For the text-containing cell, return its midpoint in [X, Y] coordinate format. 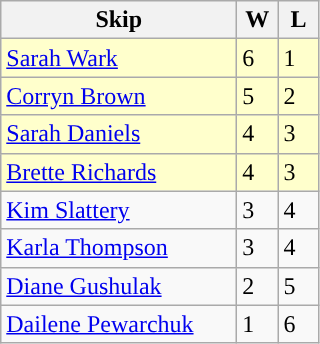
Skip [119, 20]
L [298, 20]
Dailene Pewarchuk [119, 324]
Sarah Wark [119, 58]
Sarah Daniels [119, 134]
Diane Gushulak [119, 286]
Brette Richards [119, 172]
W [258, 20]
Karla Thompson [119, 248]
Corryn Brown [119, 96]
Kim Slattery [119, 210]
